Identify which cell holds the provided text, then report its (X, Y) central coordinate. 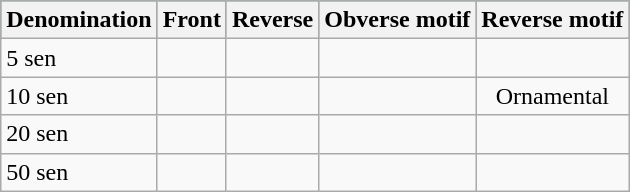
Front (192, 20)
Obverse motif (398, 20)
10 sen (79, 96)
20 sen (79, 134)
Reverse motif (552, 20)
50 sen (79, 172)
Ornamental (552, 96)
Denomination (79, 20)
5 sen (79, 58)
Reverse (272, 20)
